Extract the [X, Y] coordinate from the center of the cell holding the provided text.  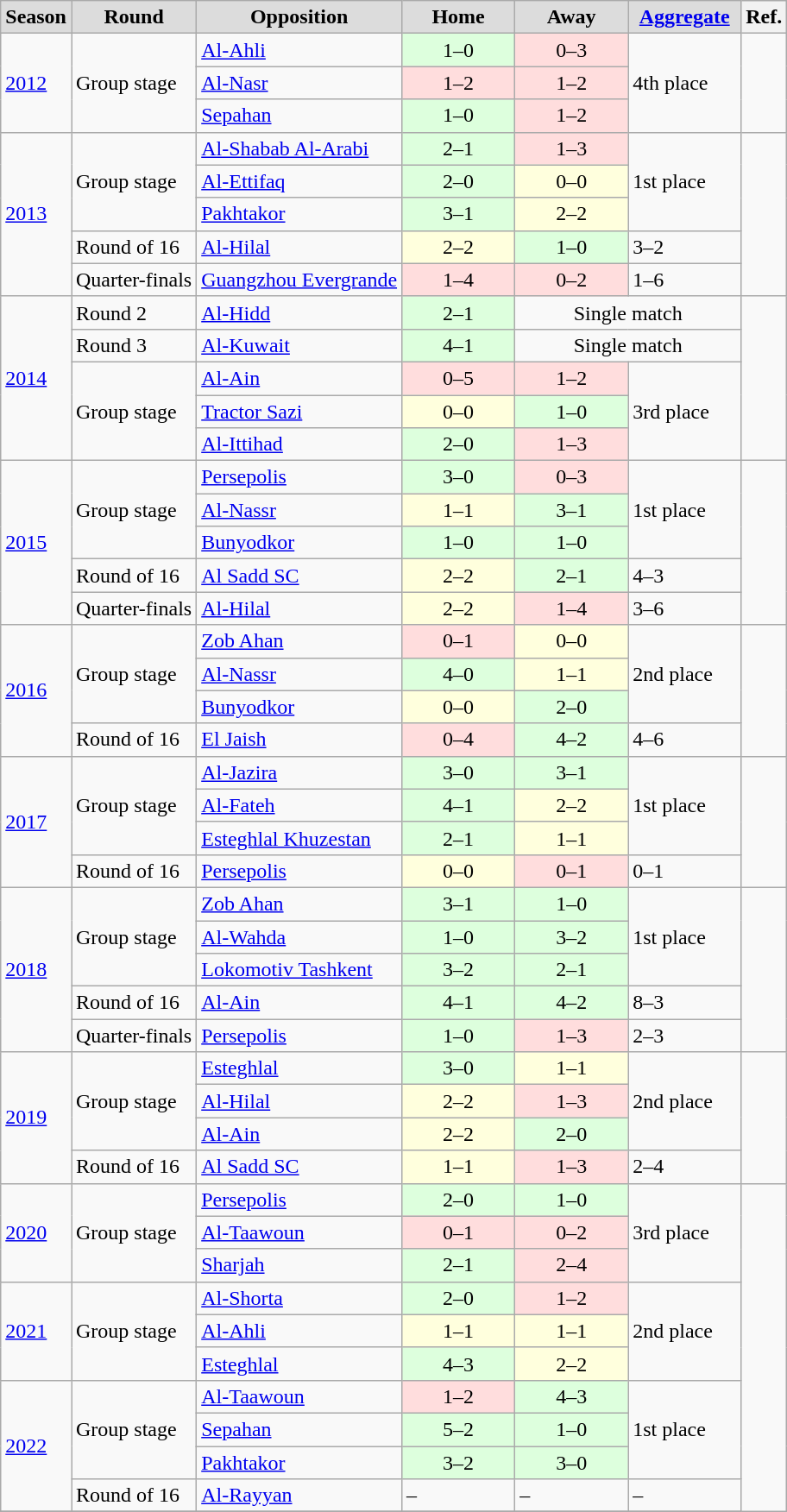
2022 [36, 1446]
El Jaish [299, 740]
Al-Jazira [299, 772]
Al-Hidd [299, 312]
Round [133, 17]
Al-Shabab Al-Arabi [299, 148]
Al-Kuwait [299, 345]
2014 [36, 378]
Al-Shorta [299, 1298]
Al-Rayyan [299, 1496]
Round 3 [133, 345]
1–6 [685, 280]
2–3 [685, 1036]
Al-Nasr [299, 83]
3–6 [685, 608]
Guangzhou Evergrande [299, 280]
Season [36, 17]
Aggregate [685, 17]
Al-Ettifaq [299, 181]
Al-Ittihad [299, 444]
4–6 [685, 740]
Away [571, 17]
5–2 [459, 1429]
4–0 [459, 674]
Lokomotiv Tashkent [299, 970]
0–5 [459, 378]
Al-Wahda [299, 936]
Sharjah [299, 1265]
Tractor Sazi [299, 412]
2015 [36, 543]
2020 [36, 1232]
Round 2 [133, 312]
2016 [36, 690]
0–4 [459, 740]
2013 [36, 214]
2017 [36, 822]
Al-Fateh [299, 805]
Ref. [765, 17]
2018 [36, 969]
4th place [685, 83]
Esteghlal Khuzestan [299, 838]
Opposition [299, 17]
2012 [36, 83]
8–3 [685, 1003]
2021 [36, 1331]
2019 [36, 1118]
Home [459, 17]
